Extract the (X, Y) coordinate from the center of the cell holding the provided text.  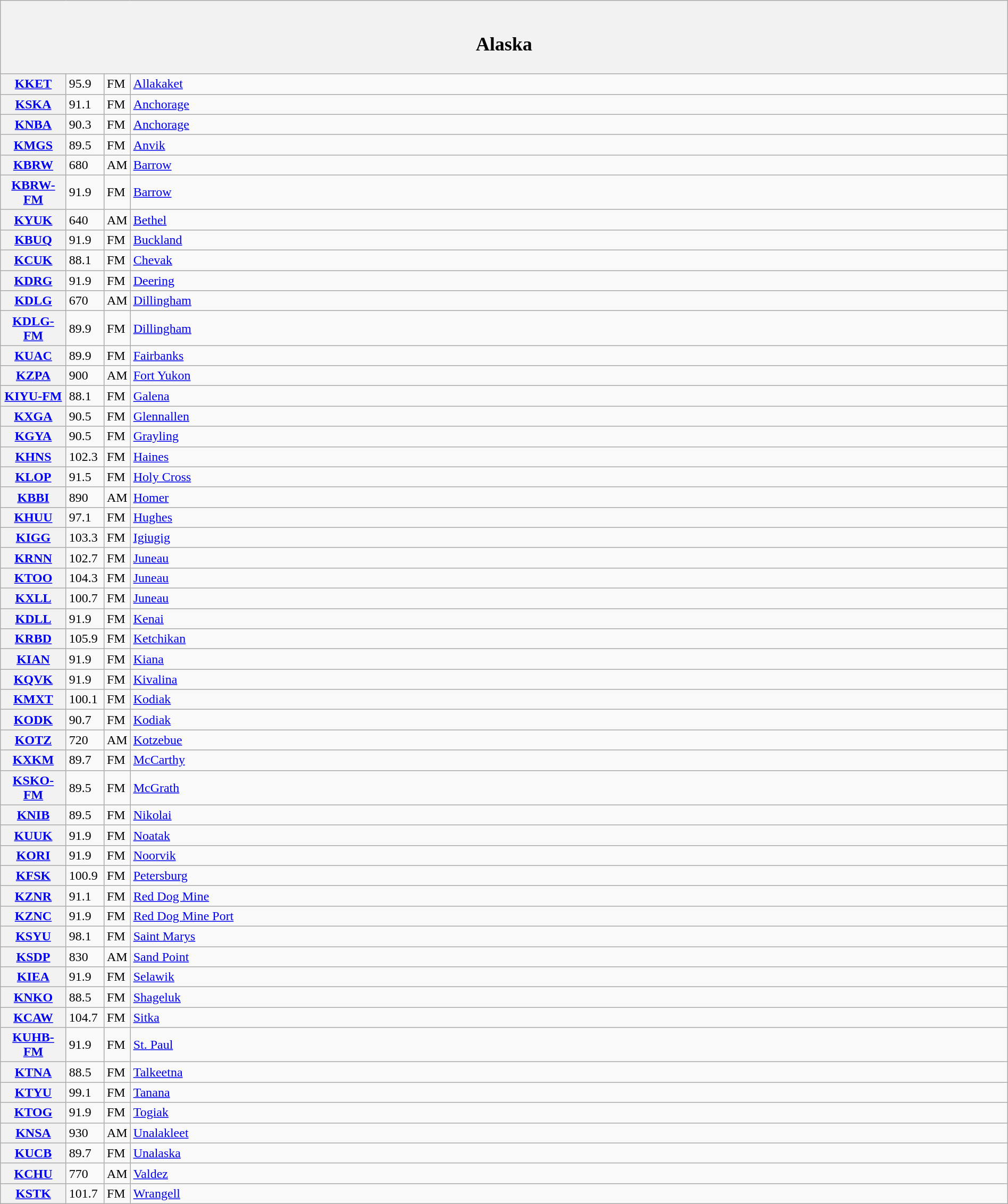
KNKO (33, 997)
Chevak (569, 260)
102.7 (85, 558)
KKET (33, 84)
KHUU (33, 517)
Igiugig (569, 537)
Kiana (569, 659)
KRNN (33, 558)
Haines (569, 457)
KDRG (33, 281)
Alaska (504, 37)
Nikolai (569, 815)
Homer (569, 497)
KUUK (33, 835)
KBUQ (33, 240)
Sand Point (569, 957)
KSKO-FM (33, 788)
KIYU-FM (33, 396)
KBRW-FM (33, 192)
Togiak (569, 1113)
KDLG (33, 301)
KBBI (33, 497)
Kivalina (569, 679)
Ketchikan (569, 639)
KNSA (33, 1133)
104.7 (85, 1017)
KCAW (33, 1017)
Holy Cross (569, 477)
KCUK (33, 260)
KSDP (33, 957)
Shageluk (569, 997)
Bethel (569, 220)
St. Paul (569, 1045)
McGrath (569, 788)
Red Dog Mine Port (569, 916)
Kotzebue (569, 740)
KIGG (33, 537)
Galena (569, 396)
Glennallen (569, 416)
KDLG-FM (33, 329)
KXLL (33, 599)
Sitka (569, 1017)
670 (85, 301)
100.7 (85, 599)
KTOG (33, 1113)
KTYU (33, 1092)
KCHU (33, 1173)
640 (85, 220)
KFSK (33, 875)
Saint Marys (569, 937)
Selawik (569, 977)
KNIB (33, 815)
KOTZ (33, 740)
KZNC (33, 916)
Hughes (569, 517)
KBRW (33, 165)
KTNA (33, 1072)
Noatak (569, 835)
KSYU (33, 937)
KIAN (33, 659)
KHNS (33, 457)
KUAC (33, 356)
Noorvik (569, 855)
680 (85, 165)
Tanana (569, 1092)
Valdez (569, 1173)
KZNR (33, 896)
KGYA (33, 436)
Fort Yukon (569, 376)
Anvik (569, 145)
102.3 (85, 457)
KTOO (33, 578)
KZPA (33, 376)
Petersburg (569, 875)
KLOP (33, 477)
KDLL (33, 619)
KNBA (33, 124)
Kenai (569, 619)
99.1 (85, 1092)
KRBD (33, 639)
Unalakleet (569, 1133)
104.3 (85, 578)
Wrangell (569, 1193)
Deering (569, 281)
KXKM (33, 760)
KMXT (33, 700)
Red Dog Mine (569, 896)
91.5 (85, 477)
KIEA (33, 977)
95.9 (85, 84)
KQVK (33, 679)
KXGA (33, 416)
Grayling (569, 436)
100.1 (85, 700)
KSKA (33, 104)
720 (85, 740)
KUHB-FM (33, 1045)
KSTK (33, 1193)
Buckland (569, 240)
KMGS (33, 145)
97.1 (85, 517)
930 (85, 1133)
Allakaket (569, 84)
105.9 (85, 639)
90.3 (85, 124)
98.1 (85, 937)
830 (85, 957)
770 (85, 1173)
KYUK (33, 220)
900 (85, 376)
Unalaska (569, 1153)
890 (85, 497)
KORI (33, 855)
KUCB (33, 1153)
103.3 (85, 537)
Talkeetna (569, 1072)
Fairbanks (569, 356)
101.7 (85, 1193)
100.9 (85, 875)
KODK (33, 720)
McCarthy (569, 760)
90.7 (85, 720)
